Identify which cell holds the provided text, then report its [X, Y] central coordinate. 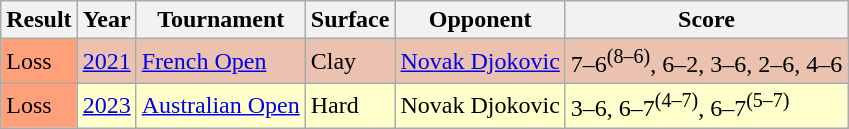
Surface [350, 20]
Hard [350, 106]
Australian Open [220, 106]
Clay [350, 62]
2023 [106, 106]
Result [39, 20]
French Open [220, 62]
3–6, 6–7(4–7), 6–7(5–7) [706, 106]
Year [106, 20]
7–6(8–6), 6–2, 3–6, 2–6, 4–6 [706, 62]
Opponent [480, 20]
Score [706, 20]
2021 [106, 62]
Tournament [220, 20]
